Determine the (X, Y) coordinate at the center of the cell enclosing the given text.  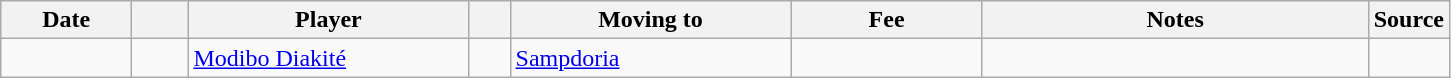
Date (66, 20)
Notes (1175, 20)
Sampdoria (650, 58)
Moving to (650, 20)
Modibo Diakité (328, 58)
Source (1408, 20)
Fee (886, 20)
Player (328, 20)
